Detect which cell encompasses the target text, then output its (X, Y) center coordinate. 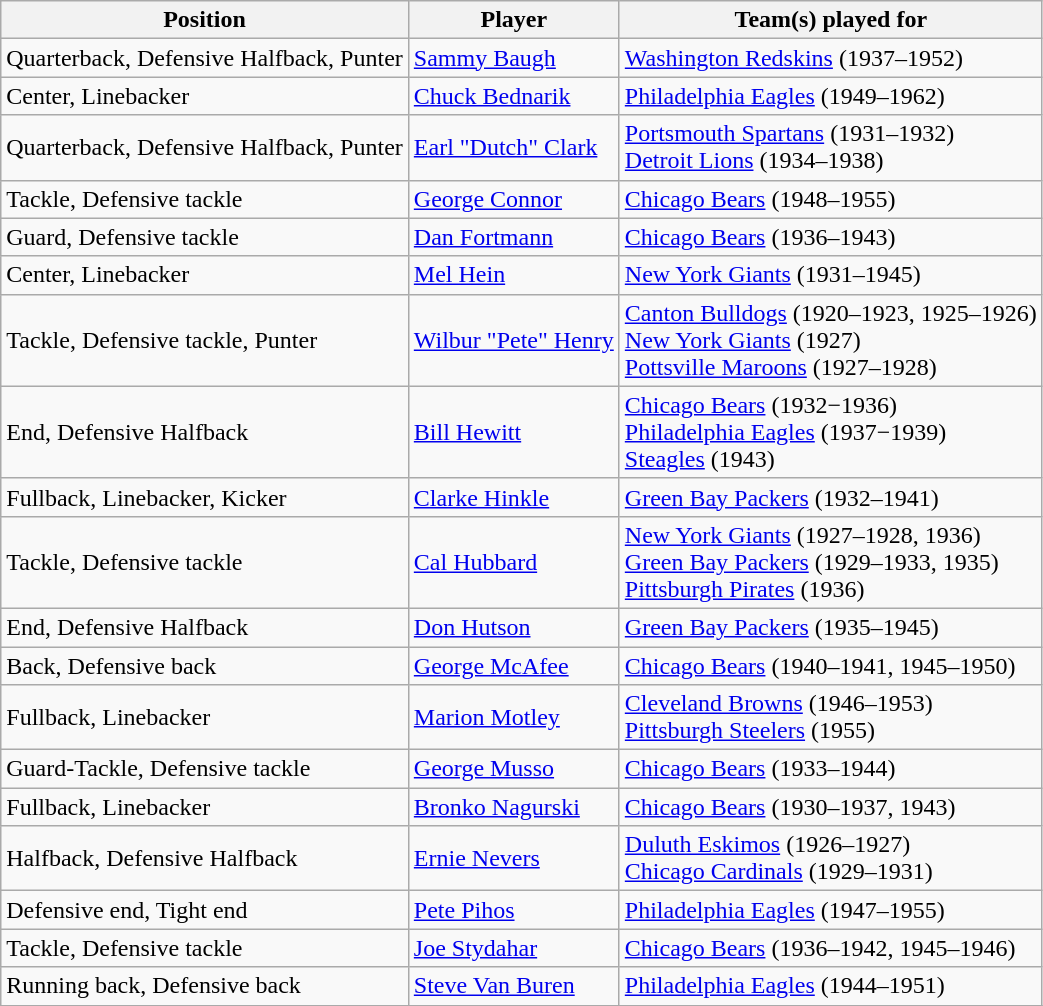
Joe Stydahar (514, 948)
Cal Hubbard (514, 562)
Position (205, 20)
Bronko Nagurski (514, 807)
Chicago Bears (1936–1942, 1945–1946) (830, 948)
Dan Fortmann (514, 237)
New York Giants (1927–1928, 1936) Green Bay Packers (1929–1933, 1935) Pittsburgh Pirates (1936) (830, 562)
Guard-Tackle, Defensive tackle (205, 769)
Marion Motley (514, 718)
Chicago Bears (1932−1936) Philadelphia Eagles (1937−1939) Steagles (1943) (830, 432)
Chicago Bears (1933–1944) (830, 769)
Canton Bulldogs (1920–1923, 1925–1926) New York Giants (1927) Pottsville Maroons (1927–1928) (830, 340)
Philadelphia Eagles (1944–1951) (830, 986)
Washington Redskins (1937–1952) (830, 58)
Duluth Eskimos (1926–1927) Chicago Cardinals (1929–1931) (830, 858)
Guard, Defensive tackle (205, 237)
Tackle, Defensive tackle, Punter (205, 340)
Mel Hein (514, 275)
Running back, Defensive back (205, 986)
Don Hutson (514, 627)
Back, Defensive back (205, 665)
Chuck Bednarik (514, 96)
Defensive end, Tight end (205, 910)
Wilbur "Pete" Henry (514, 340)
Player (514, 20)
Chicago Bears (1940–1941, 1945–1950) (830, 665)
Fullback, Linebacker, Kicker (205, 497)
Portsmouth Spartans (1931–1932) Detroit Lions (1934–1938) (830, 148)
Philadelphia Eagles (1949–1962) (830, 96)
Chicago Bears (1948–1955) (830, 199)
Clarke Hinkle (514, 497)
Cleveland Browns (1946–1953) Pittsburgh Steelers (1955) (830, 718)
New York Giants (1931–1945) (830, 275)
Team(s) played for (830, 20)
Earl "Dutch" Clark (514, 148)
Halfback, Defensive Halfback (205, 858)
George McAfee (514, 665)
Chicago Bears (1936–1943) (830, 237)
George Connor (514, 199)
Green Bay Packers (1932–1941) (830, 497)
Steve Van Buren (514, 986)
Sammy Baugh (514, 58)
Chicago Bears (1930–1937, 1943) (830, 807)
Pete Pihos (514, 910)
Ernie Nevers (514, 858)
Bill Hewitt (514, 432)
Green Bay Packers (1935–1945) (830, 627)
George Musso (514, 769)
Philadelphia Eagles (1947–1955) (830, 910)
